Identify which cell holds the provided text, then report its [x, y] central coordinate. 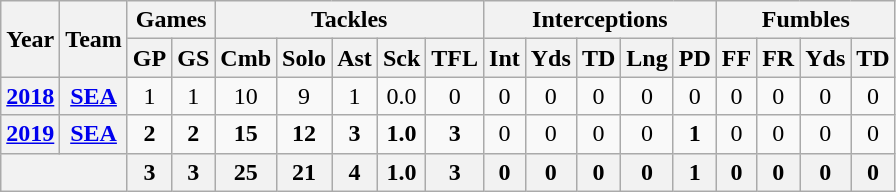
25 [246, 172]
2019 [30, 134]
GP [149, 58]
Int [505, 58]
Cmb [246, 58]
FR [778, 58]
Ast [355, 58]
15 [246, 134]
9 [304, 96]
Fumbles [806, 20]
TFL [455, 58]
0.0 [401, 96]
Interceptions [600, 20]
2018 [30, 96]
21 [304, 172]
PD [694, 58]
GS [194, 58]
4 [355, 172]
FF [736, 58]
Tackles [350, 20]
10 [246, 96]
Solo [304, 58]
Lng [647, 58]
Team [94, 39]
12 [304, 134]
Sck [401, 58]
Year [30, 39]
Games [170, 20]
